Return [x, y] of the center of cell containing provided text 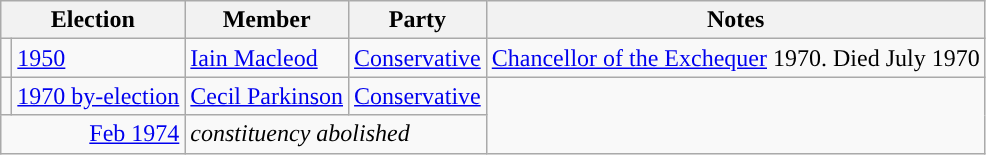
Chancellor of the Exchequer 1970. Died July 1970 [736, 58]
Cecil Parkinson [267, 96]
Member [267, 20]
Iain Macleod [267, 58]
Election [93, 20]
Party [418, 20]
constituency abolished [336, 134]
Notes [736, 20]
1950 [98, 58]
Feb 1974 [93, 134]
1970 by-election [98, 96]
